For the text-containing cell, return its midpoint in [X, Y] coordinate format. 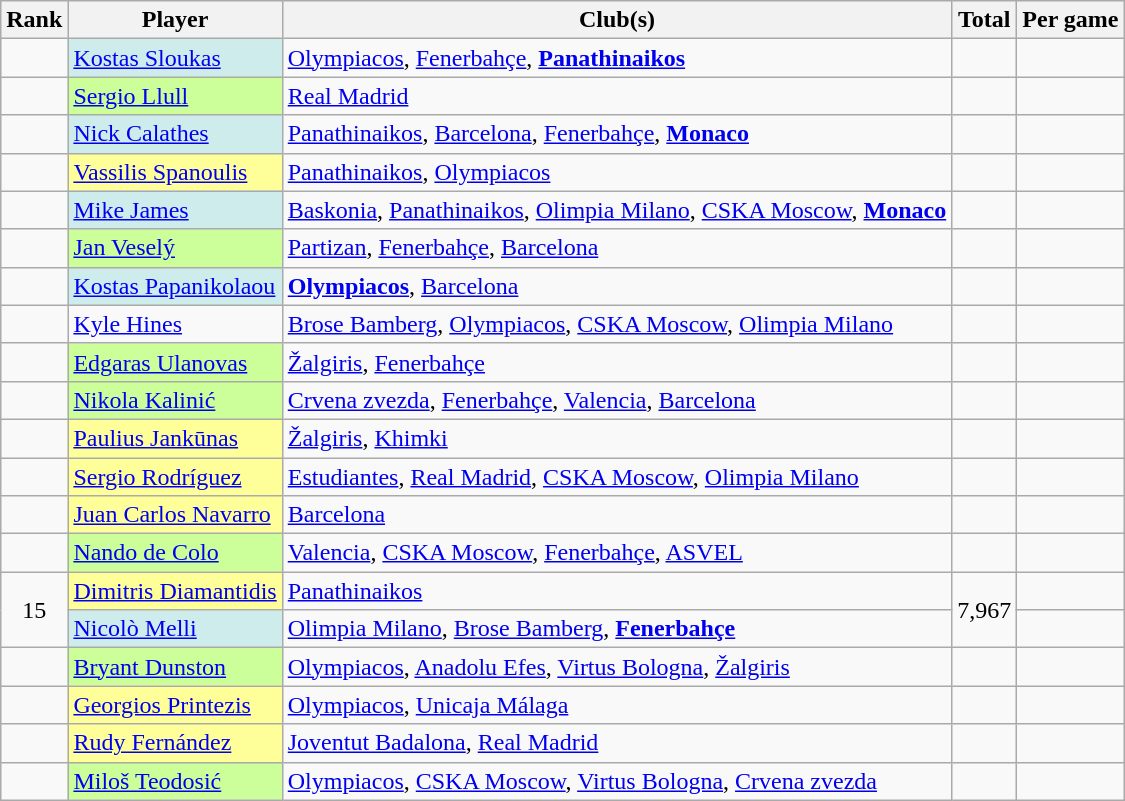
Rudy Fernández [175, 743]
Barcelona [616, 515]
Panathinaikos [616, 591]
Olimpia Milano, Brose Bamberg, Fenerbahçe [616, 629]
Club(s) [616, 20]
15 [34, 610]
Vassilis Spanoulis [175, 172]
Kostas Papanikolaou [175, 286]
Joventut Badalona, Real Madrid [616, 743]
Player [175, 20]
Nando de Colo [175, 553]
Olympiacos, CSKA Moscow, Virtus Bologna, Crvena zvezda [616, 781]
Estudiantes, Real Madrid, CSKA Moscow, Olimpia Milano [616, 477]
Rank [34, 20]
Per game [1070, 20]
Kostas Sloukas [175, 58]
Olympiacos, Fenerbahçe, Panathinaikos [616, 58]
Jan Veselý [175, 248]
Valencia, CSKA Moscow, Fenerbahçe, ASVEL [616, 553]
Sergio Rodríguez [175, 477]
Paulius Jankūnas [175, 438]
Žalgiris, Khimki [616, 438]
Total [984, 20]
Olympiacos, Anadolu Efes, Virtus Bologna, Žalgiris [616, 667]
Nick Calathes [175, 134]
Dimitris Diamantidis [175, 591]
Mike James [175, 210]
Georgios Printezis [175, 705]
Olympiacos, Barcelona [616, 286]
Olympiacos, Unicaja Málaga [616, 705]
Sergio Llull [175, 96]
Brose Bamberg, Olympiacos, CSKA Moscow, Olimpia Milano [616, 324]
Žalgiris, Fenerbahçe [616, 362]
Panathinaikos, Olympiacos [616, 172]
Partizan, Fenerbahçe, Barcelona [616, 248]
Baskonia, Panathinaikos, Olimpia Milano, CSKA Moscow, Monaco [616, 210]
Crvena zvezda, Fenerbahçe, Valencia, Barcelona [616, 400]
Juan Carlos Navarro [175, 515]
Panathinaikos, Barcelona, Fenerbahçe, Monaco [616, 134]
Bryant Dunston [175, 667]
Nicolò Melli [175, 629]
Miloš Teodosić [175, 781]
7,967 [984, 610]
Kyle Hines [175, 324]
Real Madrid [616, 96]
Nikola Kalinić [175, 400]
Edgaras Ulanovas [175, 362]
